Output the (X, Y) coordinate of the center of the cell containing the given text.  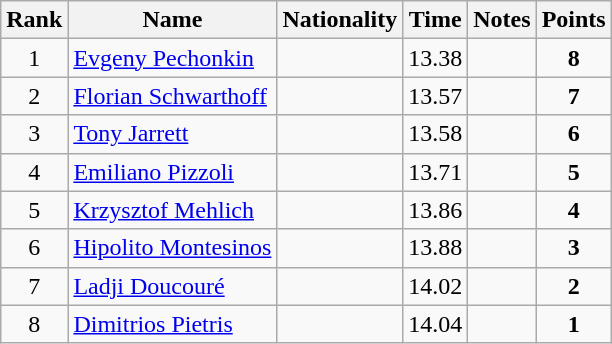
Tony Jarrett (172, 134)
Rank (34, 20)
13.86 (436, 210)
Florian Schwarthoff (172, 96)
13.57 (436, 96)
13.71 (436, 172)
Points (574, 20)
13.38 (436, 58)
Emiliano Pizzoli (172, 172)
13.58 (436, 134)
Hipolito Montesinos (172, 248)
Dimitrios Pietris (172, 324)
Nationality (340, 20)
14.02 (436, 286)
Time (436, 20)
13.88 (436, 248)
Krzysztof Mehlich (172, 210)
14.04 (436, 324)
Name (172, 20)
Ladji Doucouré (172, 286)
Evgeny Pechonkin (172, 58)
Notes (502, 20)
